Provide the [x, y] coordinate of the cell's center where the given text is located.  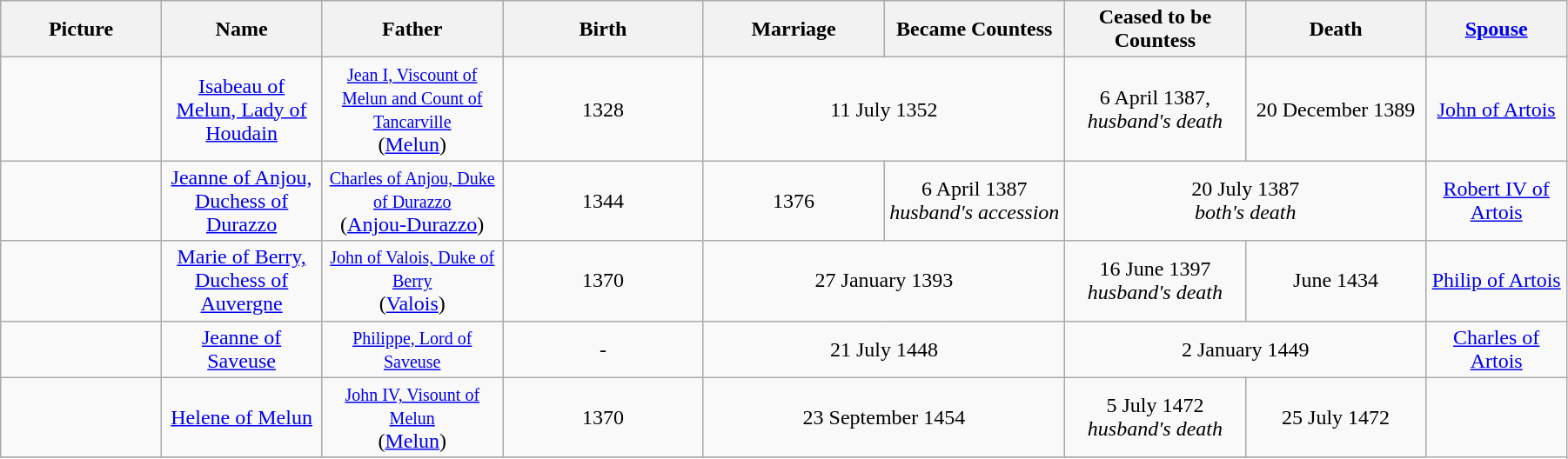
20 July 1387both's death [1246, 201]
- [604, 349]
Philip of Artois [1497, 281]
1344 [604, 201]
21 July 1448 [884, 349]
Name [242, 30]
1328 [604, 110]
Death [1336, 30]
Marie of Berry, Duchess of Auvergne [242, 281]
1376 [794, 201]
John IV, Visount of Melun (Melun) [412, 417]
11 July 1352 [884, 110]
Ceased to be Countess [1156, 30]
Birth [604, 30]
25 July 1472 [1336, 417]
Jeanne of Anjou, Duchess of Durazzo [242, 201]
Picture [82, 30]
Charles of Artois [1497, 349]
Isabeau of Melun, Lady of Houdain [242, 110]
Father [412, 30]
Jean I, Viscount of Melun and Count of Tancarville(Melun) [412, 110]
June 1434 [1336, 281]
16 June 1397husband's death [1156, 281]
23 September 1454 [884, 417]
Jeanne of Saveuse [242, 349]
6 April 1387husband's accession [975, 201]
2 January 1449 [1246, 349]
Robert IV of Artois [1497, 201]
Marriage [794, 30]
John of Valois, Duke of Berry (Valois) [412, 281]
6 April 1387,husband's death [1156, 110]
Charles of Anjou, Duke of Durazzo(Anjou-Durazzo) [412, 201]
Became Countess [975, 30]
Spouse [1497, 30]
Philippe, Lord of Saveuse [412, 349]
Helene of Melun [242, 417]
27 January 1393 [884, 281]
20 December 1389 [1336, 110]
John of Artois [1497, 110]
5 July 1472husband's death [1156, 417]
